Provide the [x, y] coordinate of the cell's center where the given text is located.  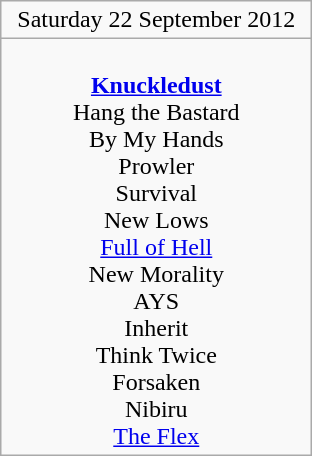
Saturday 22 September 2012 [156, 20]
Knuckledust Hang the Bastard By My Hands Prowler Survival New Lows Full of Hell New Morality AYS Inherit Think Twice Forsaken Nibiru The Flex [156, 247]
